Search for the cell housing the specified text and yield its [x, y] center coordinate. 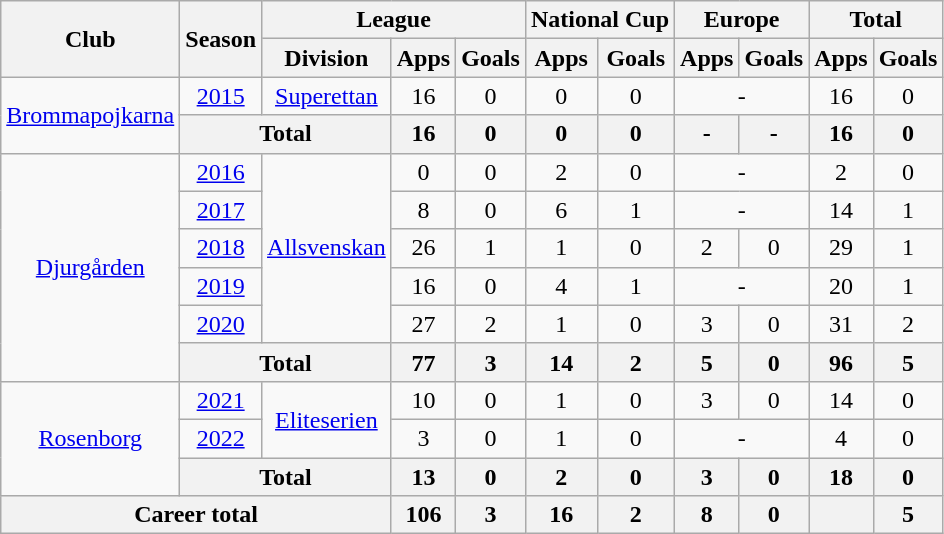
Superettan [327, 96]
Djurgården [90, 267]
League [394, 20]
Europe [742, 20]
2020 [221, 324]
31 [841, 324]
96 [841, 362]
2017 [221, 210]
National Cup [600, 20]
Allsvenskan [327, 248]
Division [327, 58]
27 [423, 324]
77 [423, 362]
Rosenborg [90, 438]
2018 [221, 248]
2022 [221, 438]
29 [841, 248]
13 [423, 477]
Season [221, 39]
Club [90, 39]
20 [841, 286]
Brommapojkarna [90, 115]
10 [423, 400]
Career total [196, 515]
2015 [221, 96]
2021 [221, 400]
106 [423, 515]
18 [841, 477]
2019 [221, 286]
6 [561, 210]
Eliteserien [327, 419]
26 [423, 248]
2016 [221, 172]
